From the cell containing the given text, extract its center point as (x, y) coordinate. 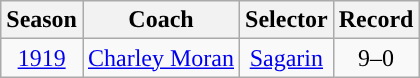
Coach (160, 20)
Season (42, 20)
Record (376, 20)
Selector (287, 20)
9–0 (376, 58)
Charley Moran (160, 58)
Sagarin (287, 58)
1919 (42, 58)
